Return the (x, y) coordinate for the center point of the cell that contains the specified text.  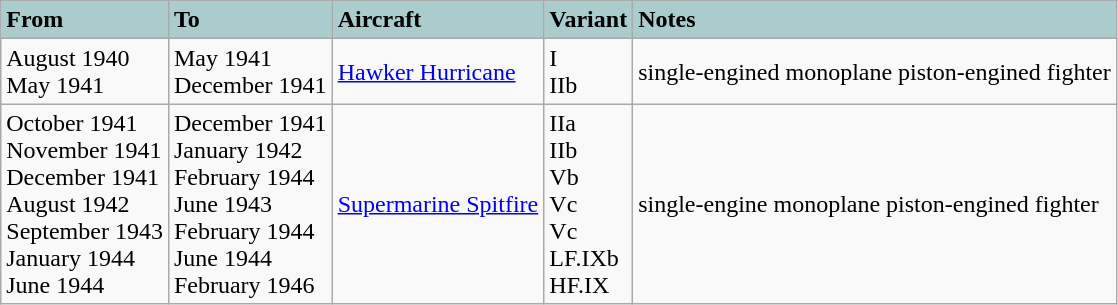
Hawker Hurricane (438, 72)
single-engined monoplane piston-engined fighter (875, 72)
May 1941December 1941 (250, 72)
Variant (588, 20)
To (250, 20)
IIaIIbVbVcVcLF.IXbHF.IX (588, 204)
IIIb (588, 72)
single-engine monoplane piston-engined fighter (875, 204)
August 1940May 1941 (85, 72)
Aircraft (438, 20)
December 1941January 1942February 1944June 1943February 1944June 1944February 1946 (250, 204)
Supermarine Spitfire (438, 204)
Notes (875, 20)
From (85, 20)
October 1941November 1941December 1941August 1942September 1943January 1944June 1944 (85, 204)
